Capture the cell that displays the provided text and extract its (x, y) central coordinate. 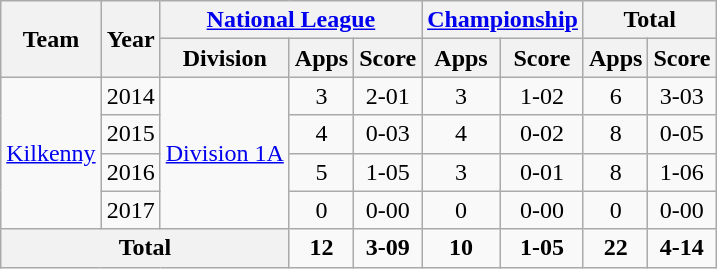
1-06 (682, 172)
4-14 (682, 248)
Kilkenny (51, 153)
Championship (503, 20)
22 (615, 248)
3-03 (682, 96)
0-05 (682, 134)
National League (290, 20)
0-02 (542, 134)
3-09 (388, 248)
2-01 (388, 96)
1-02 (542, 96)
2014 (130, 96)
5 (321, 172)
Year (130, 39)
0-01 (542, 172)
2017 (130, 210)
12 (321, 248)
2015 (130, 134)
Team (51, 39)
Division (224, 58)
0-03 (388, 134)
10 (462, 248)
Division 1A (224, 153)
2016 (130, 172)
6 (615, 96)
